Determine the [X, Y] coordinate at the center of the cell enclosing the given text.  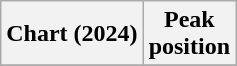
Peakposition [189, 34]
Chart (2024) [72, 34]
